Output the (x, y) coordinate of the center of the cell containing the given text.  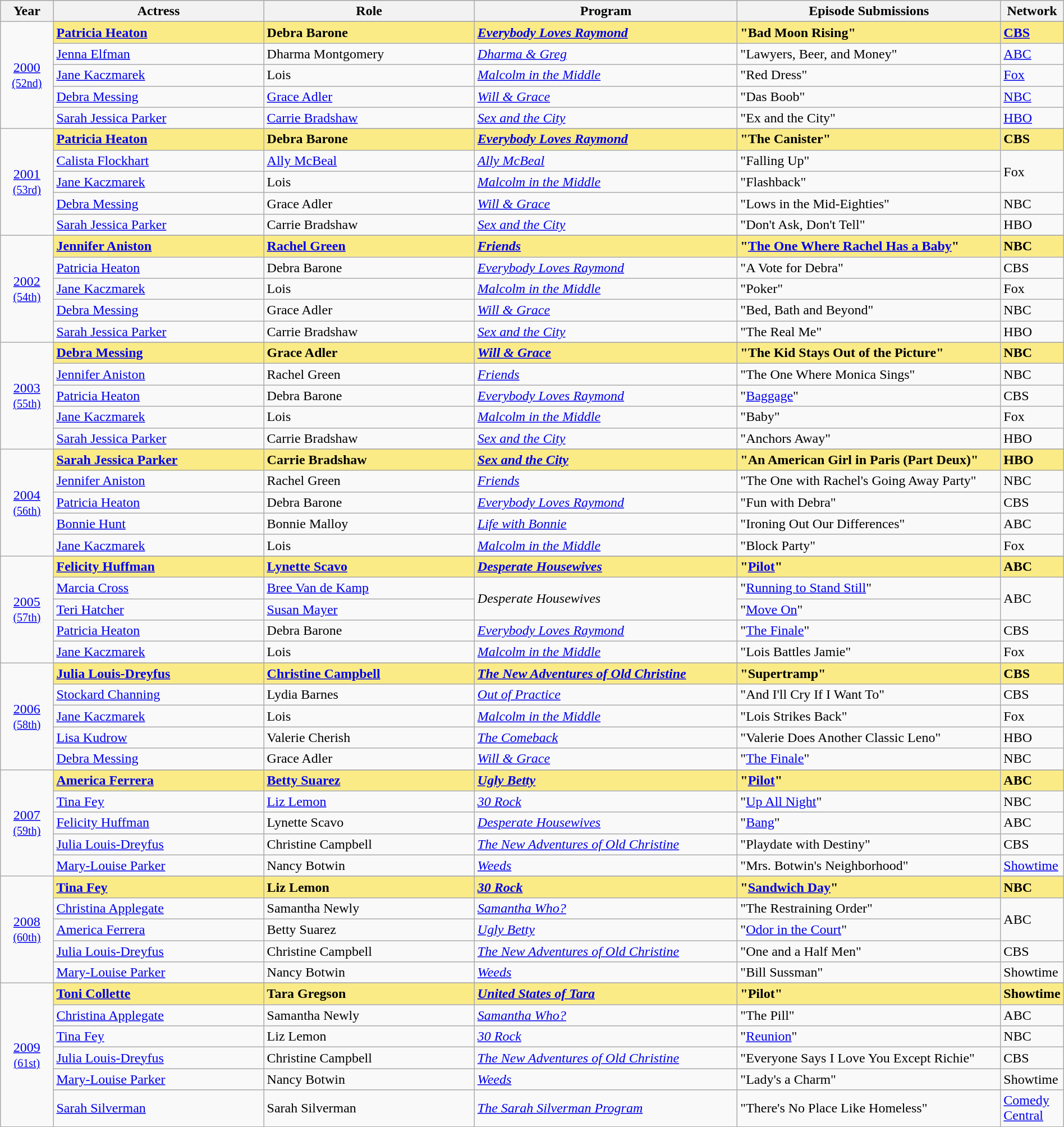
Calista Flockhart (158, 161)
The Comeback (606, 737)
Teri Hatcher (158, 609)
Bonnie Hunt (158, 524)
Jenna Elfman (158, 54)
"A Vote for Debra" (869, 268)
2004(56th) (27, 502)
"Move On" (869, 609)
"One and a Half Men" (869, 951)
"There's No Place Like Homeless" (869, 1108)
"The Kid Stays Out of the Picture" (869, 353)
"Bad Moon Rising" (869, 33)
"Bed, Bath and Beyond" (869, 310)
"Sandwich Day" (869, 887)
"Mrs. Botwin's Neighborhood" (869, 865)
"Reunion" (869, 1037)
"Ex and the City" (869, 118)
Comedy Central (1032, 1108)
"And I'll Cry If I Want To" (869, 695)
2006(58th) (27, 716)
2007(59th) (27, 823)
Lydia Barnes (369, 695)
Program (606, 11)
Out of Practice (606, 695)
"Poker" (869, 289)
Valerie Cherish (369, 737)
"Baby" (869, 417)
2009(61st) (27, 1055)
"An American Girl in Paris (Part Deux)" (869, 460)
"Bang" (869, 823)
Dharma & Greg (606, 54)
"Everyone Says I Love You Except Richie" (869, 1058)
Episode Submissions (869, 11)
"The One Where Rachel Has a Baby" (869, 246)
"Valerie Does Another Classic Leno" (869, 737)
"The One Where Monica Sings" (869, 374)
"The One with Rachel's Going Away Party" (869, 481)
"Odor in the Court" (869, 929)
Bonnie Malloy (369, 524)
Marcia Cross (158, 588)
"Das Boob" (869, 97)
"Running to Stand Still" (869, 588)
"Ironing Out Our Differences" (869, 524)
Toni Collette (158, 994)
"Baggage" (869, 396)
"Up All Night" (869, 801)
"The Real Me" (869, 332)
"Supertramp" (869, 674)
Stockard Channing (158, 695)
"Lady's a Charm" (869, 1079)
"Bill Sussman" (869, 973)
"Flashback" (869, 182)
"Don't Ask, Don't Tell" (869, 225)
2002(54th) (27, 288)
Actress (158, 11)
2005(57th) (27, 609)
2003(55th) (27, 396)
"Fun with Debra" (869, 502)
"Falling Up" (869, 161)
"Lawyers, Beer, and Money" (869, 54)
"Anchors Away" (869, 438)
Lisa Kudrow (158, 737)
"Lois Strikes Back" (869, 716)
"The Canister" (869, 139)
Bree Van de Kamp (369, 588)
"The Pill" (869, 1015)
Year (27, 11)
"Lows in the Mid-Eighties" (869, 203)
The Sarah Silverman Program (606, 1108)
"Lois Battles Jamie" (869, 652)
2008(60th) (27, 929)
Role (369, 11)
Life with Bonnie (606, 524)
"Red Dress" (869, 75)
2000(52nd) (27, 75)
United States of Tara (606, 994)
"Playdate with Destiny" (869, 844)
Tara Gregson (369, 994)
Network (1032, 11)
"The Restraining Order" (869, 908)
2001(53rd) (27, 182)
Dharma Montgomery (369, 54)
"Block Party" (869, 545)
Susan Mayer (369, 609)
